From the cell containing the given text, extract its center point as (X, Y) coordinate. 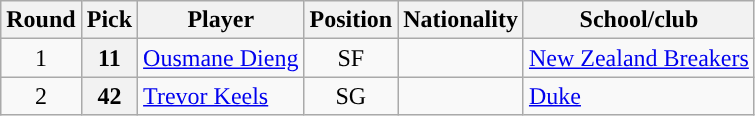
Nationality (461, 20)
SF (351, 58)
1 (41, 58)
2 (41, 96)
42 (109, 96)
Player (221, 20)
Position (351, 20)
New Zealand Breakers (638, 58)
Round (41, 20)
Pick (109, 20)
SG (351, 96)
School/club (638, 20)
11 (109, 58)
Ousmane Dieng (221, 58)
Trevor Keels (221, 96)
Duke (638, 96)
